For the text-containing cell, return its midpoint in [x, y] coordinate format. 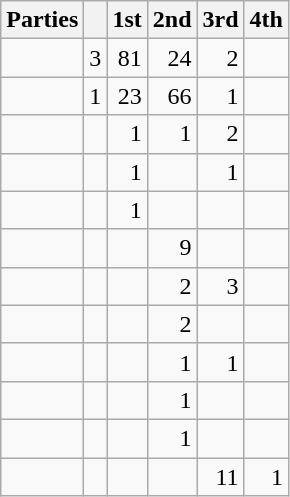
2nd [172, 20]
24 [172, 58]
4th [266, 20]
1st [127, 20]
66 [172, 96]
9 [172, 248]
81 [127, 58]
Parties [42, 20]
3rd [220, 20]
11 [220, 477]
23 [127, 96]
